For the text-containing cell, return its midpoint in (x, y) coordinate format. 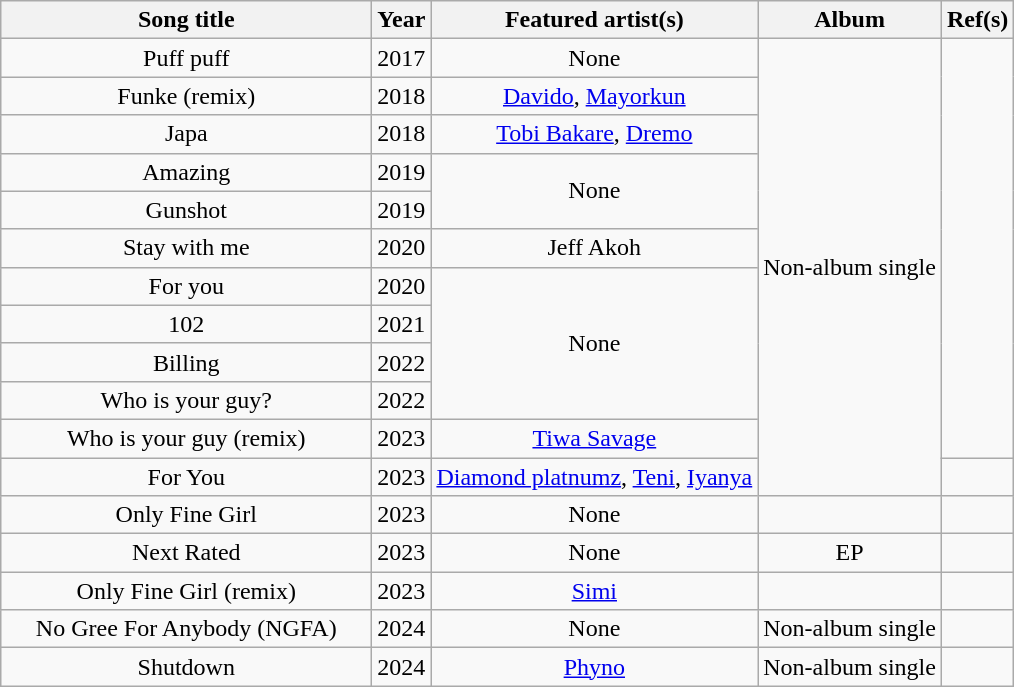
EP (850, 553)
Amazing (186, 172)
Year (402, 20)
Billing (186, 362)
Song title (186, 20)
Jeff Akoh (594, 248)
Tobi Bakare, Dremo (594, 134)
Ref(s) (977, 20)
For you (186, 286)
Shutdown (186, 667)
Gunshot (186, 210)
2017 (402, 58)
Tiwa Savage (594, 438)
Funke (remix) (186, 96)
Only Fine Girl (remix) (186, 591)
Davido, Mayorkun (594, 96)
Who is your guy? (186, 400)
Phyno (594, 667)
102 (186, 324)
Next Rated (186, 553)
Diamond platnumz, Teni, Iyanya (594, 477)
Puff puff (186, 58)
Featured artist(s) (594, 20)
2021 (402, 324)
No Gree For Anybody (NGFA) (186, 629)
Only Fine Girl (186, 515)
Who is your guy (remix) (186, 438)
For You (186, 477)
Simi (594, 591)
Stay with me (186, 248)
Album (850, 20)
Japa (186, 134)
